For the text-containing cell, return its midpoint in [X, Y] coordinate format. 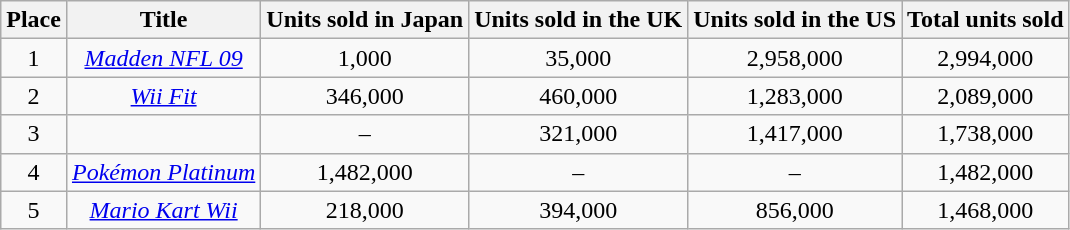
4 [34, 172]
1,417,000 [795, 134]
218,000 [365, 210]
460,000 [578, 96]
1,283,000 [795, 96]
2,958,000 [795, 58]
Total units sold [986, 20]
856,000 [795, 210]
2,089,000 [986, 96]
5 [34, 210]
Wii Fit [163, 96]
Units sold in the US [795, 20]
3 [34, 134]
1,738,000 [986, 134]
35,000 [578, 58]
Pokémon Platinum [163, 172]
Units sold in the UK [578, 20]
Units sold in Japan [365, 20]
Mario Kart Wii [163, 210]
1,000 [365, 58]
2 [34, 96]
Title [163, 20]
Place [34, 20]
394,000 [578, 210]
1 [34, 58]
321,000 [578, 134]
1,468,000 [986, 210]
346,000 [365, 96]
2,994,000 [986, 58]
Madden NFL 09 [163, 58]
